Search for the cell housing the specified text and yield its (X, Y) center coordinate. 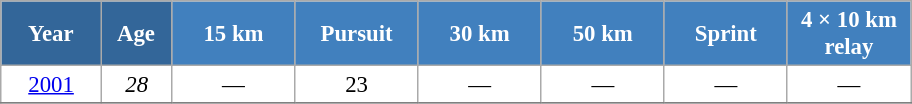
Age (136, 34)
28 (136, 85)
Pursuit (356, 34)
23 (356, 85)
4 × 10 km relay (848, 34)
15 km (234, 34)
Sprint (726, 34)
30 km (480, 34)
50 km (602, 34)
Year (52, 34)
2001 (52, 85)
